Extract the (x, y) coordinate from the center of the cell holding the provided text.  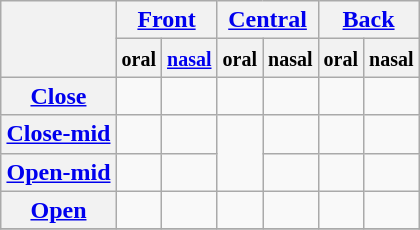
Open (58, 210)
Front (166, 20)
Back (368, 20)
Open-mid (58, 172)
Central (268, 20)
Close-mid (58, 134)
Close (58, 96)
